Find where the given text appears and provide that cell's center as [X, Y] coordinate. 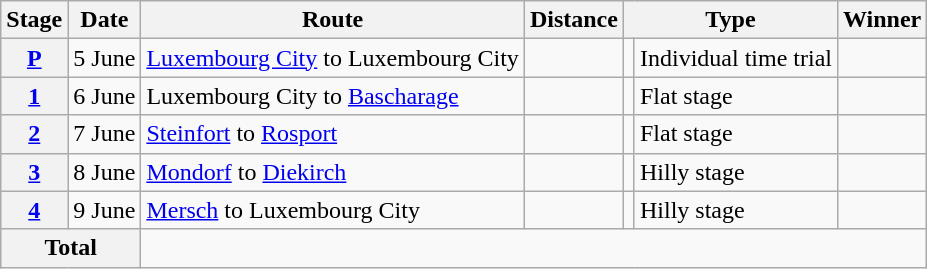
Mondorf to Diekirch [333, 172]
1 [34, 96]
2 [34, 134]
Stage [34, 20]
3 [34, 172]
Luxembourg City to Bascharage [333, 96]
7 June [104, 134]
6 June [104, 96]
Individual time trial [736, 58]
Luxembourg City to Luxembourg City [333, 58]
Type [730, 20]
8 June [104, 172]
5 June [104, 58]
Steinfort to Rosport [333, 134]
9 June [104, 210]
Mersch to Luxembourg City [333, 210]
P [34, 58]
4 [34, 210]
Date [104, 20]
Winner [882, 20]
Distance [574, 20]
Total [71, 248]
Route [333, 20]
